Find where the given text appears and provide that cell's center as (X, Y) coordinate. 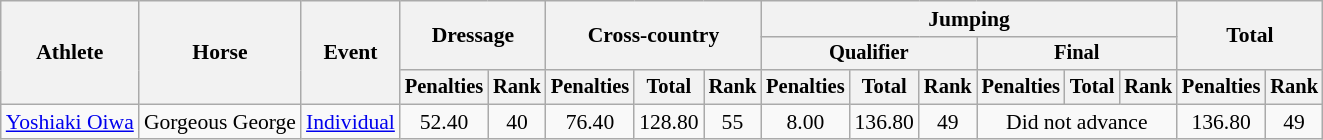
Yoshiaki Oiwa (70, 122)
Final (1077, 54)
40 (517, 122)
Did not advance (1077, 122)
Event (350, 52)
Dressage (473, 36)
52.40 (444, 122)
76.40 (590, 122)
55 (733, 122)
Qualifier (868, 54)
Athlete (70, 52)
Cross-country (654, 36)
Jumping (969, 19)
Individual (350, 122)
Gorgeous George (220, 122)
128.80 (668, 122)
Horse (220, 52)
8.00 (805, 122)
